Identify which cell holds the provided text, then report its (x, y) central coordinate. 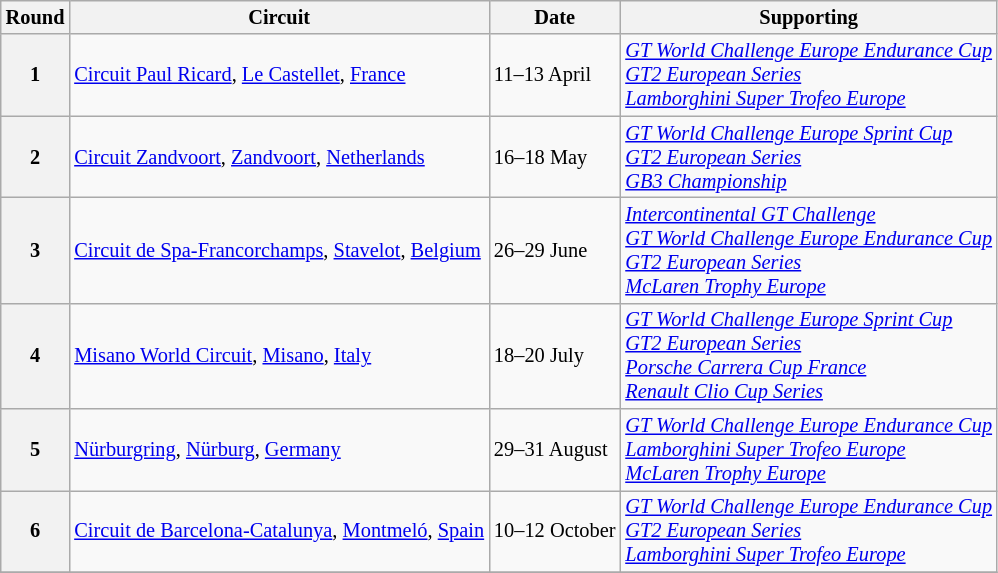
6 (36, 531)
Circuit Paul Ricard, Le Castellet, France (279, 75)
Circuit (279, 17)
29–31 August (554, 450)
5 (36, 450)
Circuit Zandvoort, Zandvoort, Netherlands (279, 157)
3 (36, 250)
Intercontinental GT ChallengeGT World Challenge Europe Endurance CupGT2 European SeriesMcLaren Trophy Europe (808, 250)
Nürburgring, Nürburg, Germany (279, 450)
26–29 June (554, 250)
1 (36, 75)
GT World Challenge Europe Sprint CupGT2 European SeriesPorsche Carrera Cup FranceRenault Clio Cup Series (808, 356)
Circuit de Spa-Francorchamps, Stavelot, Belgium (279, 250)
2 (36, 157)
11–13 April (554, 75)
GT World Challenge Europe Endurance CupLamborghini Super Trofeo EuropeMcLaren Trophy Europe (808, 450)
18–20 July (554, 356)
GT World Challenge Europe Sprint CupGT2 European SeriesGB3 Championship (808, 157)
Misano World Circuit, Misano, Italy (279, 356)
16–18 May (554, 157)
Round (36, 17)
Supporting (808, 17)
10–12 October (554, 531)
Date (554, 17)
4 (36, 356)
Circuit de Barcelona-Catalunya, Montmeló, Spain (279, 531)
